Detect which cell encompasses the target text, then output its [X, Y] center coordinate. 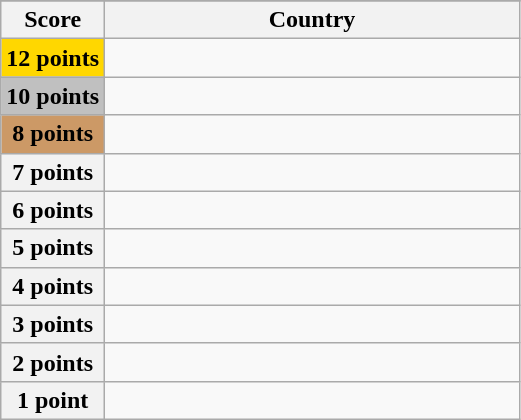
7 points [53, 172]
8 points [53, 134]
Country [312, 20]
6 points [53, 210]
10 points [53, 96]
4 points [53, 286]
2 points [53, 362]
3 points [53, 324]
1 point [53, 400]
Score [53, 20]
5 points [53, 248]
12 points [53, 58]
